Find where the given text appears and provide that cell's center as [x, y] coordinate. 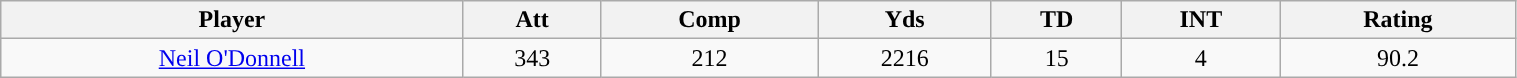
INT [1201, 20]
TD [1056, 20]
15 [1056, 58]
4 [1201, 58]
212 [710, 58]
343 [532, 58]
Att [532, 20]
2216 [905, 58]
Neil O'Donnell [232, 58]
90.2 [1398, 58]
Rating [1398, 20]
Comp [710, 20]
Yds [905, 20]
Player [232, 20]
